Output the (x, y) coordinate of the center of the cell containing the given text.  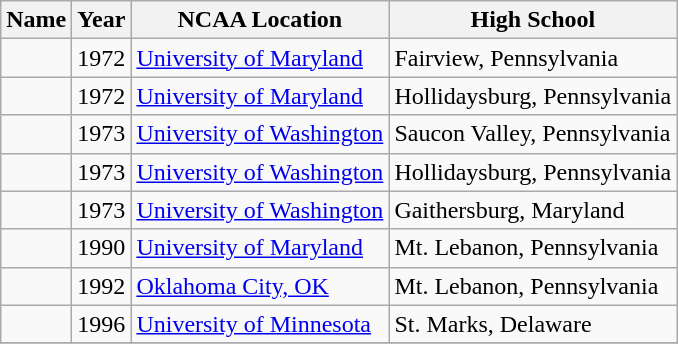
1996 (102, 324)
Oklahoma City, OK (260, 286)
Year (102, 20)
1990 (102, 248)
Saucon Valley, Pennsylvania (533, 134)
St. Marks, Delaware (533, 324)
High School (533, 20)
Fairview, Pennsylvania (533, 58)
University of Minnesota (260, 324)
1992 (102, 286)
Gaithersburg, Maryland (533, 210)
NCAA Location (260, 20)
Name (36, 20)
